Find where the given text appears and provide that cell's center as (X, Y) coordinate. 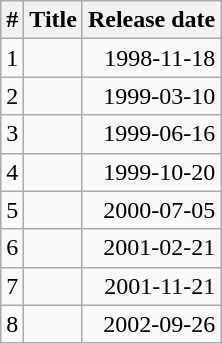
7 (12, 286)
2002-09-26 (151, 324)
4 (12, 172)
5 (12, 210)
2000-07-05 (151, 210)
1999-06-16 (151, 134)
8 (12, 324)
2001-02-21 (151, 248)
2 (12, 96)
2001-11-21 (151, 286)
1 (12, 58)
1999-10-20 (151, 172)
Release date (151, 20)
6 (12, 248)
# (12, 20)
3 (12, 134)
1999-03-10 (151, 96)
1998-11-18 (151, 58)
Title (54, 20)
